Capture the cell that displays the provided text and extract its (x, y) central coordinate. 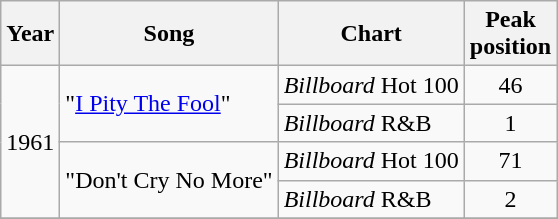
Year (30, 34)
46 (510, 85)
71 (510, 161)
1 (510, 123)
"Don't Cry No More" (169, 180)
2 (510, 199)
1961 (30, 142)
"I Pity The Fool" (169, 104)
Song (169, 34)
Chart (371, 34)
Peak position (510, 34)
